Identify which cell holds the provided text, then report its [X, Y] central coordinate. 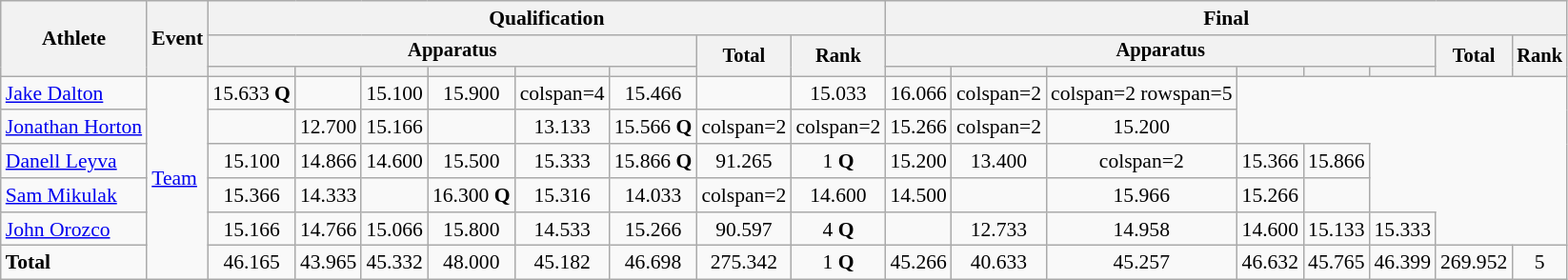
Sam Mikulak [74, 195]
16.300 Q [472, 195]
13.133 [562, 128]
14.333 [328, 195]
Jonathan Horton [74, 128]
12.700 [328, 128]
15.466 [653, 93]
46.399 [1402, 263]
John Orozco [74, 230]
46.698 [653, 263]
15.133 [1336, 230]
15.500 [472, 161]
15.633 Q [251, 93]
275.342 [743, 263]
14.866 [328, 161]
12.733 [998, 230]
14.533 [562, 230]
15.866 [1336, 161]
5 [1539, 263]
4 Q [838, 230]
45.257 [1141, 263]
48.000 [472, 263]
14.958 [1141, 230]
15.900 [472, 93]
15.866 Q [653, 161]
15.966 [1141, 195]
16.066 [918, 93]
Danell Leyva [74, 161]
90.597 [743, 230]
Qualification [547, 18]
40.633 [998, 263]
colspan=4 [562, 93]
46.165 [251, 263]
14.766 [328, 230]
14.500 [918, 195]
Jake Dalton [74, 93]
45.182 [562, 263]
46.632 [1271, 263]
Event [177, 38]
15.800 [472, 230]
14.033 [653, 195]
43.965 [328, 263]
13.400 [998, 161]
45.332 [394, 263]
Team [177, 178]
45.266 [918, 263]
Athlete [74, 38]
15.316 [562, 195]
Final [1225, 18]
269.952 [1474, 263]
colspan=2 rowspan=5 [1141, 93]
15.066 [394, 230]
91.265 [743, 161]
45.765 [1336, 263]
15.033 [838, 93]
15.566 Q [653, 128]
